From the cell containing the given text, extract its center point as (X, Y) coordinate. 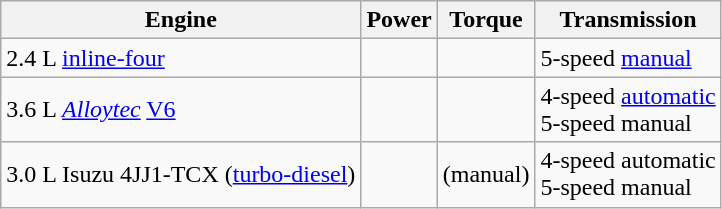
Transmission (628, 20)
Engine (181, 20)
Torque (486, 20)
2.4 L inline-four (181, 58)
Power (399, 20)
3.6 L Alloytec V6 (181, 110)
5-speed manual (628, 58)
(manual) (486, 174)
3.0 L Isuzu 4JJ1-TCX (turbo-diesel) (181, 174)
